Determine the (X, Y) coordinate at the center of the cell enclosing the given text.  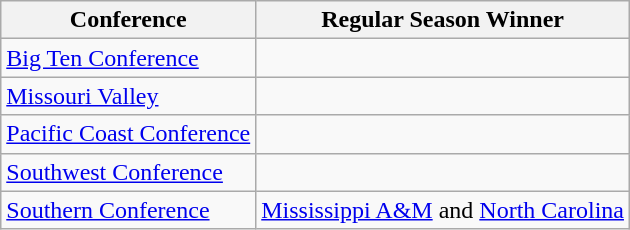
Pacific Coast Conference (128, 134)
Mississippi A&M and North Carolina (443, 210)
Conference (128, 20)
Southern Conference (128, 210)
Big Ten Conference (128, 58)
Regular Season Winner (443, 20)
Southwest Conference (128, 172)
Missouri Valley (128, 96)
